Detect which cell encompasses the target text, then output its [x, y] center coordinate. 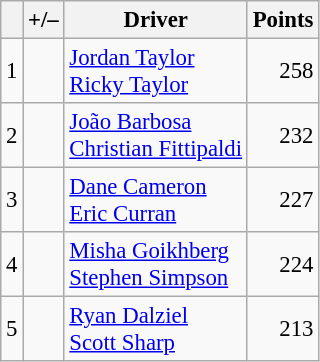
213 [282, 330]
Ryan Dalziel Scott Sharp [156, 330]
258 [282, 72]
Driver [156, 20]
+/– [44, 20]
Jordan Taylor Ricky Taylor [156, 72]
Misha Goikhberg Stephen Simpson [156, 264]
5 [12, 330]
João Barbosa Christian Fittipaldi [156, 136]
4 [12, 264]
1 [12, 72]
224 [282, 264]
Points [282, 20]
232 [282, 136]
3 [12, 200]
227 [282, 200]
Dane Cameron Eric Curran [156, 200]
2 [12, 136]
